Return the [x, y] coordinate for the center point of the cell that contains the specified text.  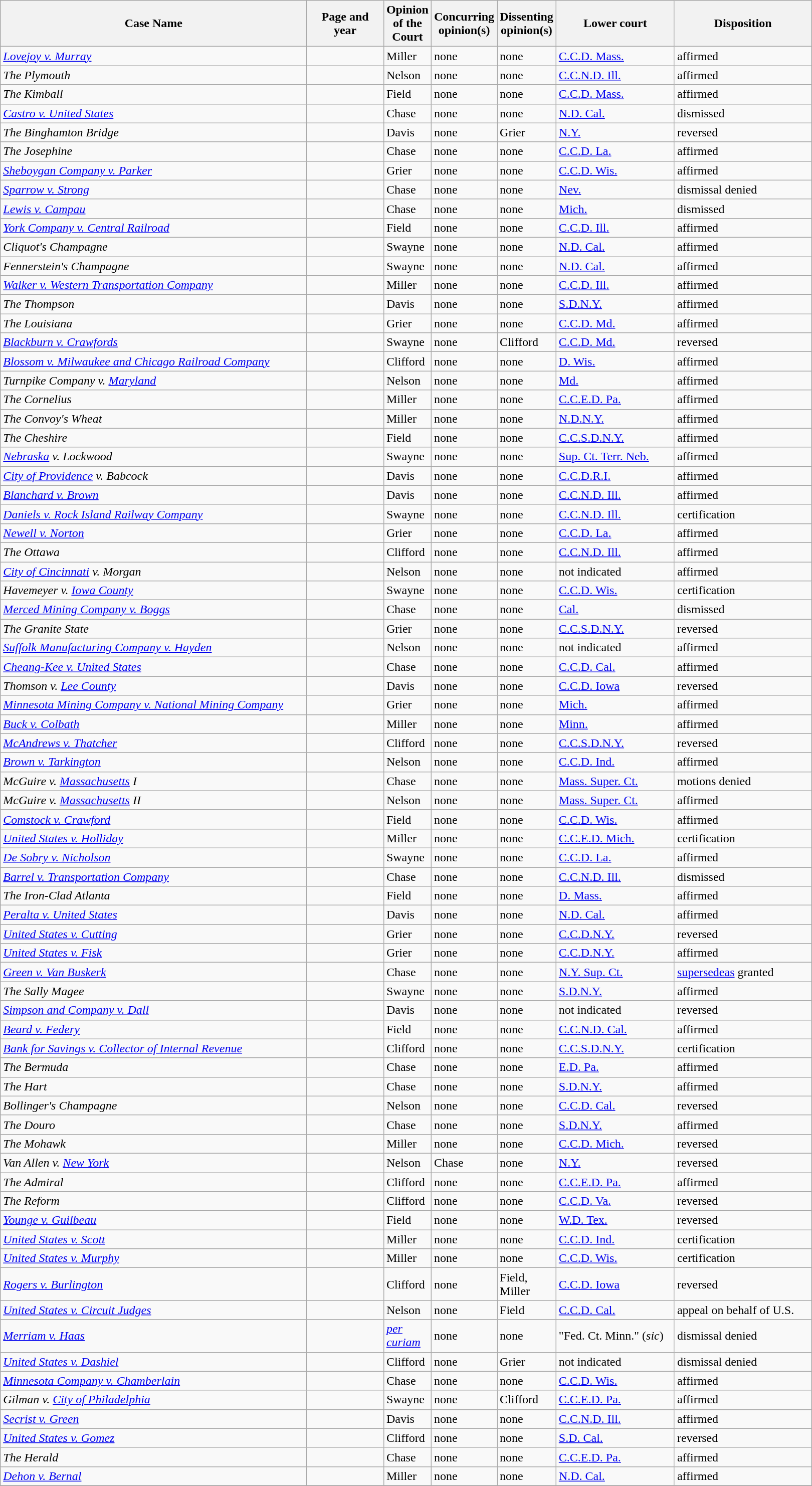
Van Allen v. New York [153, 1163]
Page and year [345, 24]
Bollinger's Champagne [153, 1105]
Bank for Savings v. Collector of Internal Revenue [153, 1048]
Barrel v. Transportation Company [153, 877]
Merced Mining Company v. Boggs [153, 610]
Sheboygan Company v. Parker [153, 170]
United States v. Fisk [153, 953]
Blanchard v. Brown [153, 495]
Turnpike Company v. Maryland [153, 381]
Gilman v. City of Philadelphia [153, 1400]
C.C.D. Va. [615, 1201]
The Mohawk [153, 1144]
Sup. Ct. Terr. Neb. [615, 457]
The Ottawa [153, 552]
United States v. Dashiel [153, 1362]
The Plymouth [153, 75]
Cheang-Kee v. United States [153, 667]
W.D. Tex. [615, 1220]
City of Providence v. Babcock [153, 476]
York Company v. Central Railroad [153, 228]
United States v. Murphy [153, 1258]
The Convoy's Wheat [153, 419]
Thomson v. Lee County [153, 686]
Field, Miller [527, 1284]
The Thompson [153, 304]
D. Mass. [615, 896]
Newell v. Norton [153, 533]
Comstock v. Crawford [153, 819]
Cliquot's Champagne [153, 247]
The Granite State [153, 629]
motions denied [743, 781]
Minnesota Company v. Chamberlain [153, 1381]
The Louisiana [153, 323]
N.D.N.Y. [615, 419]
City of Cincinnati v. Morgan [153, 571]
D. Wis. [615, 361]
Green v. Van Buskerk [153, 972]
De Sobry v. Nicholson [153, 857]
C.C.D. Mich. [615, 1144]
The Iron-Clad Atlanta [153, 896]
Minn. [615, 724]
Brown v. Tarkington [153, 762]
Dehon v. Bernal [153, 1476]
Lewis v. Campau [153, 209]
Secrist v. Green [153, 1419]
"Fed. Ct. Minn." (sic) [615, 1336]
Nev. [615, 190]
United States v. Cutting [153, 934]
Havemeyer v. Iowa County [153, 591]
E.D. Pa. [615, 1067]
C.C.D.R.I. [615, 476]
S.D. Cal. [615, 1438]
United States v. Gomez [153, 1438]
The Cornelius [153, 400]
Blossom v. Milwaukee and Chicago Railroad Company [153, 361]
Castro v. United States [153, 113]
C.C.E.D. Mich. [615, 838]
Younge v. Guilbeau [153, 1220]
Fennerstein's Champagne [153, 266]
Merriam v. Haas [153, 1336]
The Cheshire [153, 438]
Disposition [743, 24]
The Admiral [153, 1182]
Lower court [615, 24]
C.C.N.D. Cal. [615, 1029]
Lovejoy v. Murray [153, 56]
The Hart [153, 1086]
McGuire v. Massachusetts II [153, 800]
The Binghamton Bridge [153, 132]
Nebraska v. Lockwood [153, 457]
Suffolk Manufacturing Company v. Hayden [153, 648]
The Reform [153, 1201]
Cal. [615, 610]
The Bermuda [153, 1067]
Dissenting opinion(s) [527, 24]
United States v. Holliday [153, 838]
Peralta v. United States [153, 915]
McGuire v. Massachusetts I [153, 781]
Walker v. Western Transportation Company [153, 285]
Case Name [153, 24]
per curiam [407, 1336]
The Sally Magee [153, 991]
The Kimball [153, 94]
Minnesota Mining Company v. National Mining Company [153, 705]
Md. [615, 381]
The Herald [153, 1457]
United States v. Circuit Judges [153, 1310]
Concurring opinion(s) [464, 24]
United States v. Scott [153, 1239]
McAndrews v. Thatcher [153, 743]
Buck v. Colbath [153, 724]
Simpson and Company v. Dall [153, 1010]
Beard v. Federy [153, 1029]
Daniels v. Rock Island Railway Company [153, 514]
Opinion of the Court [407, 24]
The Josephine [153, 151]
Sparrow v. Strong [153, 190]
appeal on behalf of U.S. [743, 1310]
Blackburn v. Crawfords [153, 342]
supersedeas granted [743, 972]
The Douro [153, 1125]
N.Y. Sup. Ct. [615, 972]
Rogers v. Burlington [153, 1284]
